Capture the cell that displays the provided text and extract its [x, y] central coordinate. 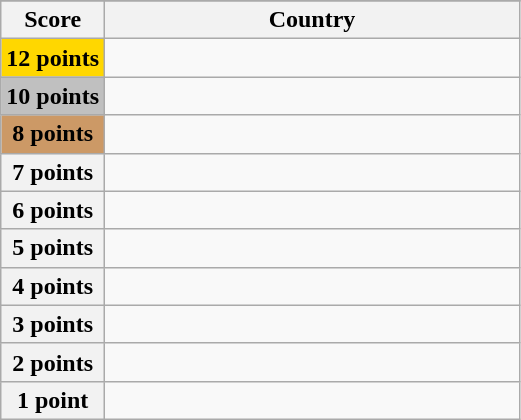
7 points [53, 172]
12 points [53, 58]
2 points [53, 362]
6 points [53, 210]
Country [312, 20]
5 points [53, 248]
Score [53, 20]
3 points [53, 324]
1 point [53, 400]
4 points [53, 286]
10 points [53, 96]
8 points [53, 134]
